Return the [x, y] coordinate for the center point of the cell that contains the specified text.  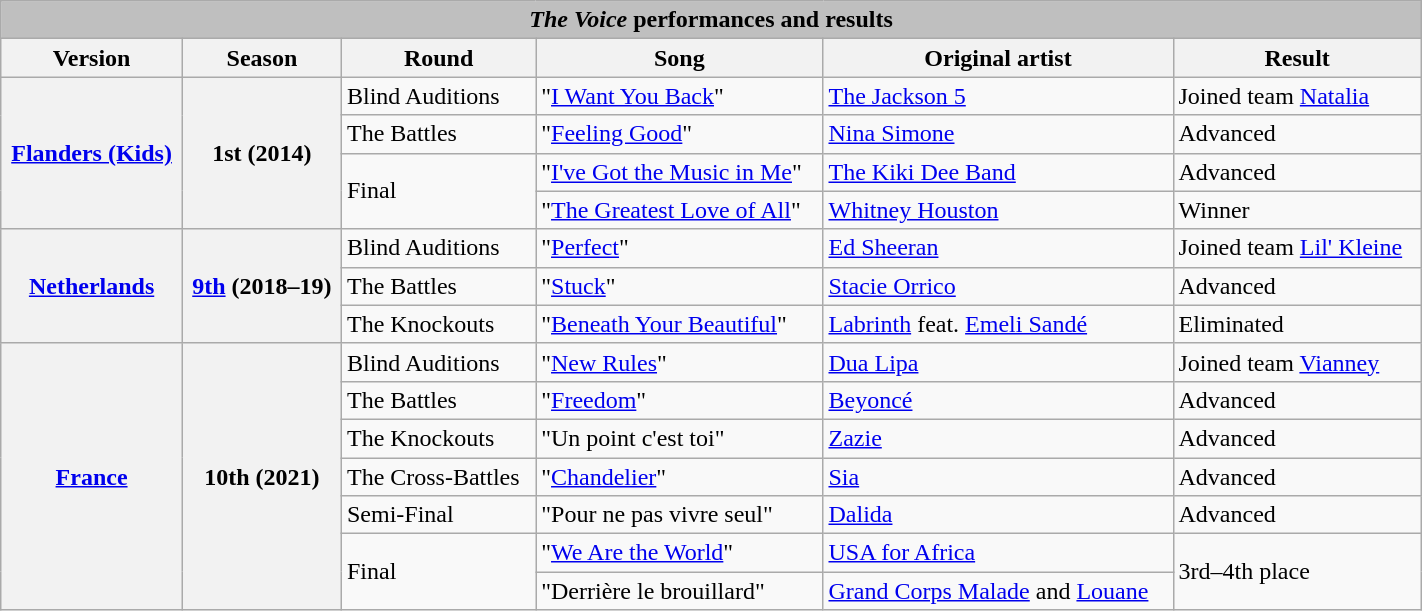
Result [1297, 58]
9th (2018–19) [262, 286]
Version [92, 58]
Beyoncé [998, 400]
Original artist [998, 58]
"New Rules" [680, 362]
The Kiki Dee Band [998, 172]
Ed Sheeran [998, 248]
Netherlands [92, 286]
Stacie Orrico [998, 286]
Eliminated [1297, 324]
"Perfect" [680, 248]
Grand Corps Malade and Louane [998, 591]
"Beneath Your Beautiful" [680, 324]
"Pour ne pas vivre seul" [680, 515]
Sia [998, 477]
Semi-Final [438, 515]
"The Greatest Love of All" [680, 210]
The Cross-Battles [438, 477]
Winner [1297, 210]
Whitney Houston [998, 210]
The Jackson 5 [998, 96]
"Feeling Good" [680, 134]
"Derrière le brouillard" [680, 591]
Round [438, 58]
3rd–4th place [1297, 572]
"Stuck" [680, 286]
"Chandelier" [680, 477]
Nina Simone [998, 134]
"We Are the World" [680, 553]
Dalida [998, 515]
Joined team Vianney [1297, 362]
Zazie [998, 438]
Season [262, 58]
Flanders (Kids) [92, 153]
"Freedom" [680, 400]
France [92, 476]
"I've Got the Music in Me" [680, 172]
"Un point c'est toi" [680, 438]
Song [680, 58]
10th (2021) [262, 476]
USA for Africa [998, 553]
Joined team Natalia [1297, 96]
Joined team Lil' Kleine [1297, 248]
Dua Lipa [998, 362]
The Voice performances and results [711, 20]
1st (2014) [262, 153]
Labrinth feat. Emeli Sandé [998, 324]
"I Want You Back" [680, 96]
